Return (X, Y) of the center of cell containing provided text 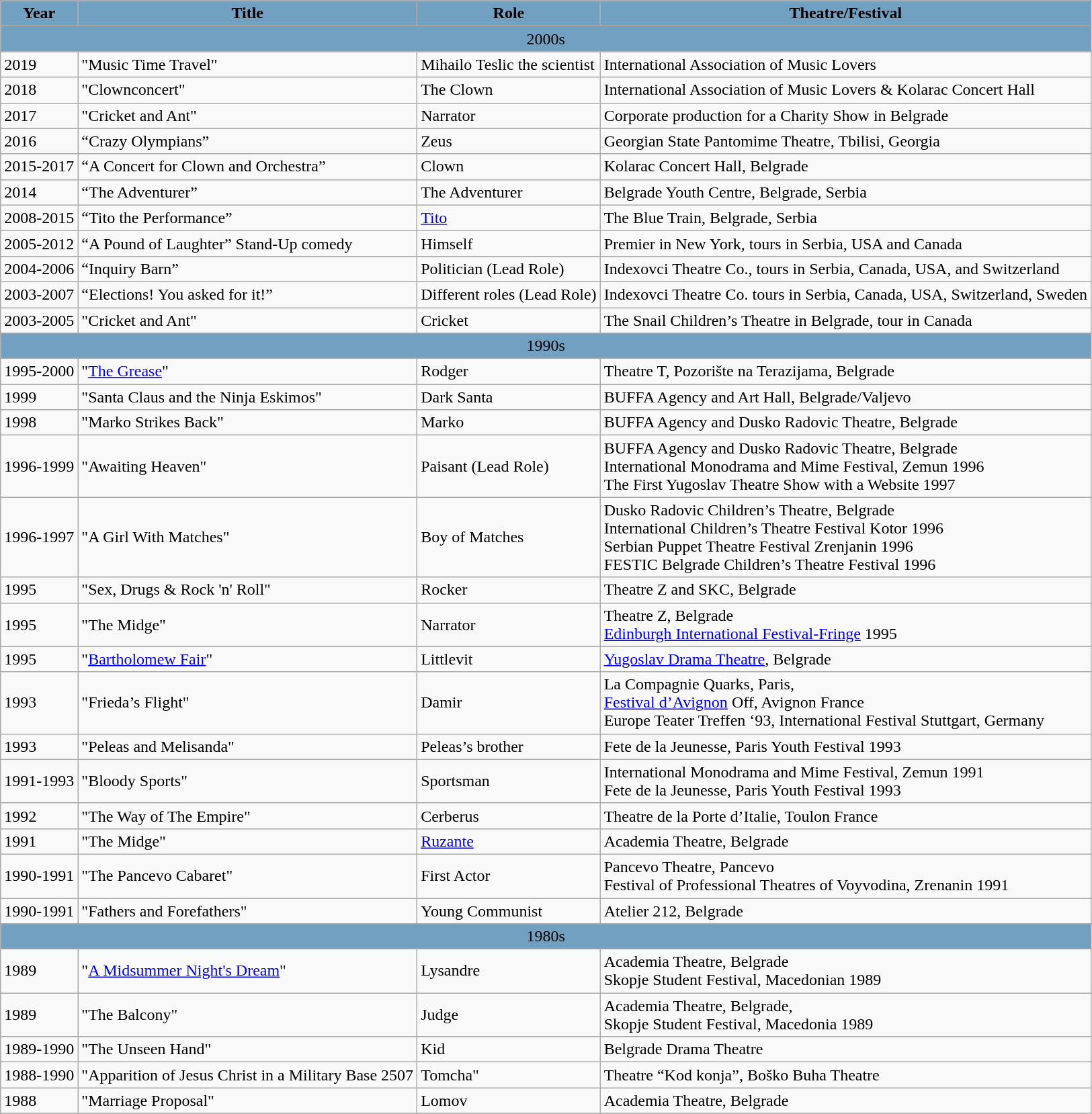
Theatre de la Porte d’Italie, Toulon France (845, 816)
Cerberus (509, 816)
Rodger (509, 372)
Belgrade Drama Theatre (845, 1049)
“The Adventurer” (247, 192)
1996-1999 (39, 466)
Pancevo Theatre, PancevoFestival of Professional Theatres of Voyvodina, Zrenanin 1991 (845, 876)
1991-1993 (39, 781)
La Compagnie Quarks, Paris,Festival d’Avignon Off, Avignon FranceEurope Teater Treffen ‘93, International Festival Stuttgart, Germany (845, 703)
Lomov (509, 1101)
2004-2006 (39, 269)
The Snail Children’s Theatre in Belgrade, tour in Canada (845, 320)
International Monodrama and Mime Festival, Zemun 1991Fete de la Jeunesse, Paris Youth Festival 1993 (845, 781)
Theatre/Festival (845, 13)
Sportsman (509, 781)
"Santa Claus and the Ninja Eskimos" (247, 397)
"The Way of The Empire" (247, 816)
Premier in New York, tours in Serbia, USA and Canada (845, 243)
1989-1990 (39, 1049)
Damir (509, 703)
Tito (509, 218)
"Marko Strikes Back" (247, 423)
2016 (39, 141)
"Bartholomew Fair" (247, 659)
Theatre “Kod konja”, Boško Buha Theatre (845, 1075)
Different roles (Lead Role) (509, 294)
2008-2015 (39, 218)
Title (247, 13)
"Fathers and Forefathers" (247, 910)
1992 (39, 816)
Theatre Z, BelgradeEdinburgh International Festival-Fringe 1995 (845, 625)
Littlevit (509, 659)
Belgrade Youth Centre, Belgrade, Serbia (845, 192)
Young Communist (509, 910)
Kid (509, 1049)
“Crazy Olympians” (247, 141)
Academia Theatre, Belgrade,Skopje Student Festival, Macedonia 1989 (845, 1015)
“A Concert for Clown and Orchestra” (247, 167)
BUFFA Agency and Art Hall, Belgrade/Valjevo (845, 397)
"Frieda’s Flight" (247, 703)
The Clown (509, 90)
Theatre Z and SKC, Belgrade (845, 590)
Marko (509, 423)
Theatre T, Pozorište na Terazijama, Belgrade (845, 372)
1996-1997 (39, 538)
"The Pancevo Cabaret" (247, 876)
"Clownconcert" (247, 90)
Ruzante (509, 841)
"Sex, Drugs & Rock 'n' Roll" (247, 590)
“Elections! You asked for it!” (247, 294)
2019 (39, 65)
"Awaiting Heaven" (247, 466)
"The Grease" (247, 372)
Lysandre (509, 972)
Cricket (509, 320)
1988 (39, 1101)
Atelier 212, Belgrade (845, 910)
Tomcha" (509, 1075)
Indexovci Theatre Co., tours in Serbia, Canada, USA, and Switzerland (845, 269)
1990s (546, 346)
“Tito the Performance” (247, 218)
"A Midsummer Night's Dream" (247, 972)
2015-2017 (39, 167)
Rocker (509, 590)
International Association of Music Lovers & Kolarac Concert Hall (845, 90)
Role (509, 13)
"The Balcony" (247, 1015)
Politician (Lead Role) (509, 269)
First Actor (509, 876)
Academia Theatre, BelgradeSkopje Student Festival, Macedonian 1989 (845, 972)
Fete de la Jeunesse, Paris Youth Festival 1993 (845, 746)
Zeus (509, 141)
1988-1990 (39, 1075)
BUFFA Agency and Dusko Radovic Theatre, Belgrade (845, 423)
Kolarac Concert Hall, Belgrade (845, 167)
2000s (546, 39)
Boy of Matches (509, 538)
2017 (39, 116)
Indexovci Theatre Co. tours in Serbia, Canada, USA, Switzerland, Sweden (845, 294)
"Apparition of Jesus Christ in a Military Base 2507 (247, 1075)
1995-2000 (39, 372)
"Marriage Proposal" (247, 1101)
1980s (546, 937)
"The Unseen Hand" (247, 1049)
2003-2007 (39, 294)
The Adventurer (509, 192)
2005-2012 (39, 243)
"A Girl With Matches" (247, 538)
Paisant (Lead Role) (509, 466)
“Inquiry Barn” (247, 269)
1991 (39, 841)
“A Pound of Laughter” Stand-Up comedy (247, 243)
1998 (39, 423)
2018 (39, 90)
Himself (509, 243)
2003-2005 (39, 320)
Year (39, 13)
2014 (39, 192)
The Blue Train, Belgrade, Serbia (845, 218)
1999 (39, 397)
International Association of Music Lovers (845, 65)
Judge (509, 1015)
Peleas’s brother (509, 746)
"Music Time Travel" (247, 65)
Mihailo Teslic the scientist (509, 65)
"Peleas and Melisanda" (247, 746)
Dark Santa (509, 397)
Clown (509, 167)
Corporate production for a Charity Show in Belgrade (845, 116)
Yugoslav Drama Theatre, Belgrade (845, 659)
Georgian State Pantomime Theatre, Tbilisi, Georgia (845, 141)
"Bloody Sports" (247, 781)
